Return [x, y] of the center of cell containing provided text 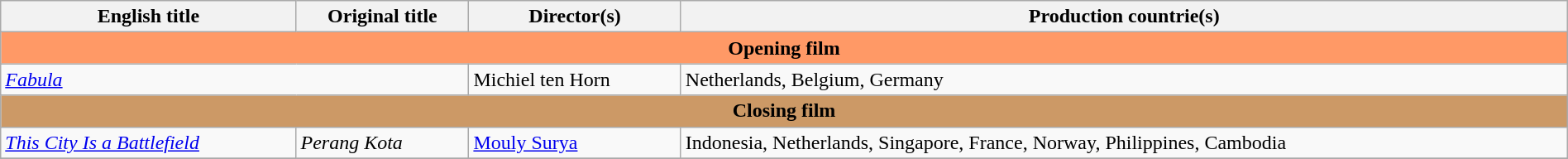
Original title [382, 17]
Netherlands, Belgium, Germany [1124, 79]
Indonesia, Netherlands, Singapore, France, Norway, Philippines, Cambodia [1124, 142]
Michiel ten Horn [575, 79]
Director(s) [575, 17]
Fabula [235, 79]
Production countrie(s) [1124, 17]
Closing film [784, 111]
Mouly Surya [575, 142]
Perang Kota [382, 142]
Opening film [784, 48]
English title [149, 17]
This City Is a Battlefield [149, 142]
